Scan for the cell matching the given text and deliver its [X, Y] coordinate at center. 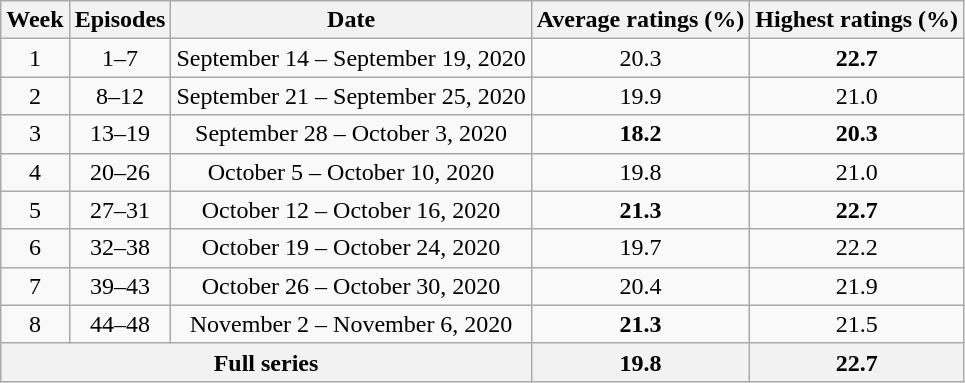
8–12 [120, 96]
2 [35, 96]
October 12 – October 16, 2020 [351, 210]
13–19 [120, 134]
September 28 – October 3, 2020 [351, 134]
20–26 [120, 172]
44–48 [120, 324]
8 [35, 324]
6 [35, 248]
20.4 [640, 286]
5 [35, 210]
32–38 [120, 248]
September 21 – September 25, 2020 [351, 96]
Week [35, 20]
19.7 [640, 248]
22.2 [857, 248]
October 5 – October 10, 2020 [351, 172]
October 26 – October 30, 2020 [351, 286]
39–43 [120, 286]
September 14 – September 19, 2020 [351, 58]
October 19 – October 24, 2020 [351, 248]
21.5 [857, 324]
1–7 [120, 58]
18.2 [640, 134]
Average ratings (%) [640, 20]
Date [351, 20]
27–31 [120, 210]
21.9 [857, 286]
Episodes [120, 20]
Highest ratings (%) [857, 20]
19.9 [640, 96]
3 [35, 134]
1 [35, 58]
7 [35, 286]
4 [35, 172]
Full series [266, 362]
November 2 – November 6, 2020 [351, 324]
